Identify which cell holds the provided text, then report its [x, y] central coordinate. 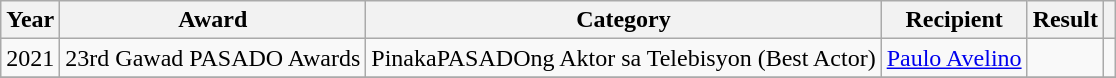
Year [30, 20]
Paulo Avelino [954, 58]
PinakaPASADOng Aktor sa Telebisyon (Best Actor) [624, 58]
Recipient [954, 20]
2021 [30, 58]
Result [1065, 20]
23rd Gawad PASADO Awards [213, 58]
Category [624, 20]
Award [213, 20]
